For the text-containing cell, return its midpoint in (X, Y) coordinate format. 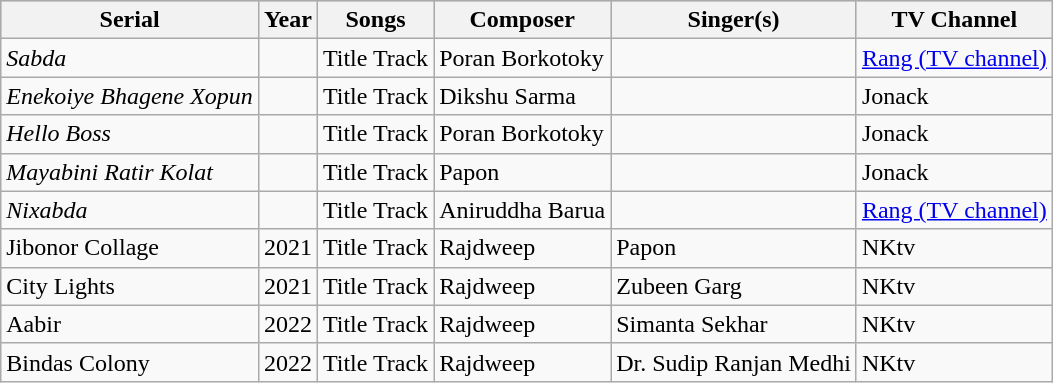
Songs (375, 20)
Serial (130, 20)
Bindas Colony (130, 362)
Composer (522, 20)
Jibonor Collage (130, 248)
Nixabda (130, 210)
Hello Boss (130, 134)
Dikshu Sarma (522, 96)
Aniruddha Barua (522, 210)
Sabda (130, 58)
Dr. Sudip Ranjan Medhi (734, 362)
City Lights (130, 286)
Mayabini Ratir Kolat (130, 172)
Singer(s) (734, 20)
Enekoiye Bhagene Xopun (130, 96)
Zubeen Garg (734, 286)
TV Channel (954, 20)
Year (288, 20)
Simanta Sekhar (734, 324)
Aabir (130, 324)
